Search for the cell housing the specified text and yield its (x, y) center coordinate. 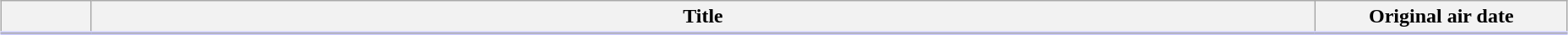
Title (703, 17)
Original air date (1441, 17)
